Capture the cell that displays the provided text and extract its (X, Y) central coordinate. 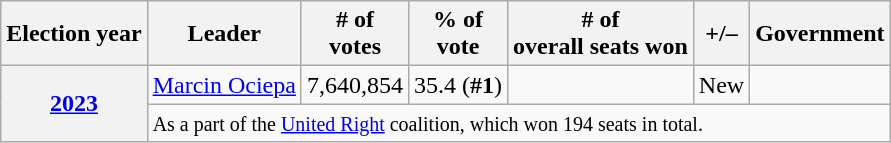
# ofvotes (354, 34)
2023 (74, 104)
# ofoverall seats won (601, 34)
% ofvote (458, 34)
Leader (224, 34)
As a part of the United Right coalition, which won 194 seats in total. (518, 123)
7,640,854 (354, 85)
+/– (721, 34)
New (721, 85)
Marcin Ociepa (224, 85)
35.4 (#1) (458, 85)
Election year (74, 34)
Government (820, 34)
